Search for the cell housing the specified text and yield its (x, y) center coordinate. 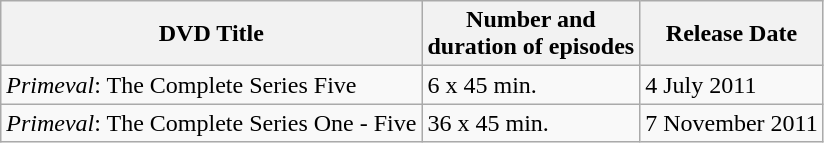
4 July 2011 (732, 85)
7 November 2011 (732, 123)
Primeval: The Complete Series Five (212, 85)
6 x 45 min. (531, 85)
Release Date (732, 34)
Number andduration of episodes (531, 34)
DVD Title (212, 34)
Primeval: The Complete Series One - Five (212, 123)
36 x 45 min. (531, 123)
